Identify which cell holds the provided text, then report its [X, Y] central coordinate. 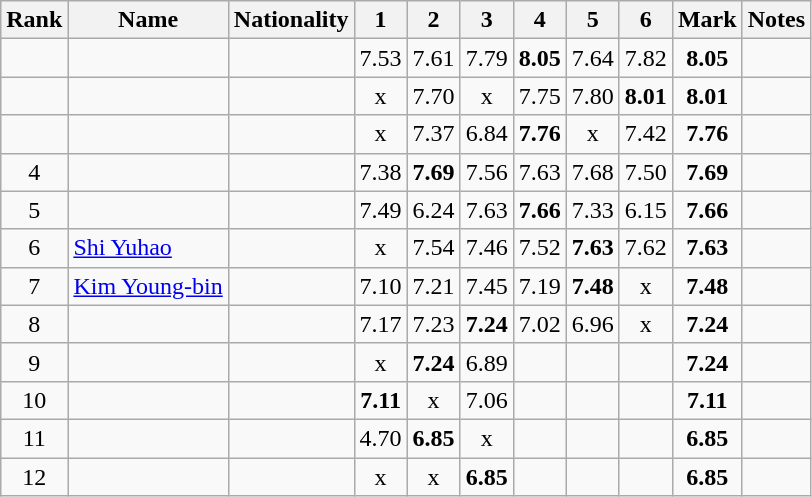
6.24 [434, 210]
11 [34, 438]
Rank [34, 20]
7.42 [646, 134]
7.46 [486, 248]
6.84 [486, 134]
7.06 [486, 400]
7.23 [434, 324]
12 [34, 477]
7.80 [592, 96]
7.52 [540, 248]
7.82 [646, 58]
7.19 [540, 286]
6.89 [486, 362]
Name [148, 20]
7.17 [380, 324]
Mark [707, 20]
7.62 [646, 248]
6.96 [592, 324]
10 [34, 400]
Kim Young-bin [148, 286]
7.50 [646, 172]
7 [34, 286]
9 [34, 362]
6.15 [646, 210]
8 [34, 324]
7.38 [380, 172]
7.64 [592, 58]
Notes [776, 20]
7.53 [380, 58]
7.56 [486, 172]
7.37 [434, 134]
2 [434, 20]
Nationality [291, 20]
7.02 [540, 324]
7.45 [486, 286]
7.79 [486, 58]
7.33 [592, 210]
7.54 [434, 248]
3 [486, 20]
7.10 [380, 286]
Shi Yuhao [148, 248]
4.70 [380, 438]
7.75 [540, 96]
7.68 [592, 172]
7.21 [434, 286]
7.49 [380, 210]
7.61 [434, 58]
7.70 [434, 96]
1 [380, 20]
